Identify which cell holds the provided text, then report its [x, y] central coordinate. 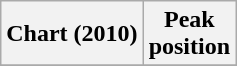
Chart (2010) [72, 34]
Peakposition [189, 34]
